Output the (X, Y) coordinate of the center of the cell containing the given text.  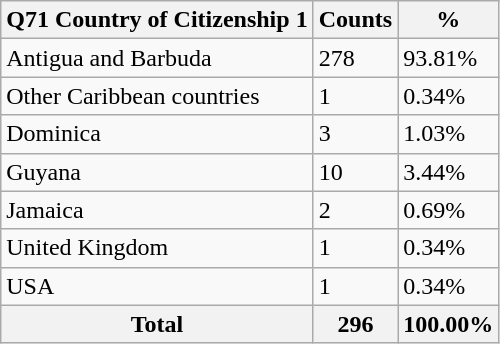
Counts (355, 20)
1.03% (448, 134)
Dominica (157, 134)
93.81% (448, 58)
% (448, 20)
100.00% (448, 324)
10 (355, 172)
USA (157, 286)
0.69% (448, 210)
3.44% (448, 172)
296 (355, 324)
Other Caribbean countries (157, 96)
Total (157, 324)
278 (355, 58)
Q71 Country of Citizenship 1 (157, 20)
2 (355, 210)
United Kingdom (157, 248)
Guyana (157, 172)
3 (355, 134)
Antigua and Barbuda (157, 58)
Jamaica (157, 210)
